Capture the cell that displays the provided text and extract its [x, y] central coordinate. 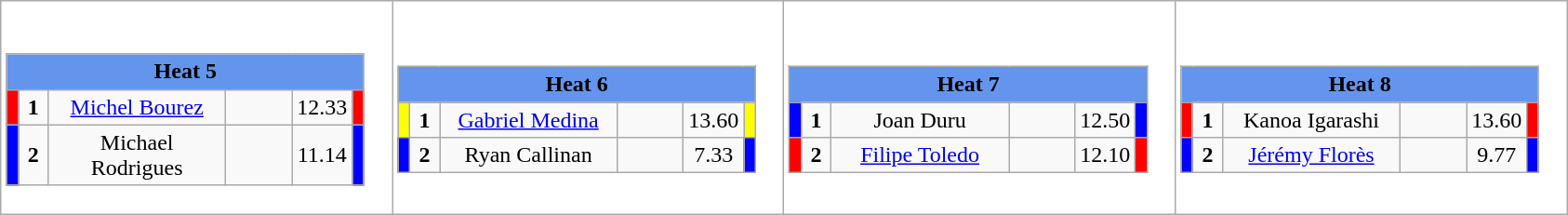
Michel Bourez [138, 107]
Heat 8 1 Kanoa Igarashi 13.60 2 Jérémy Florès 9.77 [1371, 108]
Jérémy Florès [1311, 155]
Heat 8 [1360, 85]
Heat 5 [185, 72]
12.33 [322, 107]
Joan Duru [921, 120]
9.77 [1497, 155]
Ryan Callinan [528, 155]
Heat 6 1 Gabriel Medina 13.60 2 Ryan Callinan 7.33 [588, 108]
Heat 7 1 Joan Duru 12.50 2 Filipe Toledo 12.10 [980, 108]
12.50 [1105, 120]
Kanoa Igarashi [1311, 120]
Filipe Toledo [921, 155]
Gabriel Medina [528, 120]
Heat 7 [968, 85]
11.14 [322, 155]
7.33 [714, 155]
12.10 [1105, 155]
Heat 5 1 Michel Bourez 12.33 2 Michael Rodrigues 11.14 [197, 108]
Heat 6 [577, 85]
Michael Rodrigues [138, 155]
